Identify which cell holds the provided text, then report its [x, y] central coordinate. 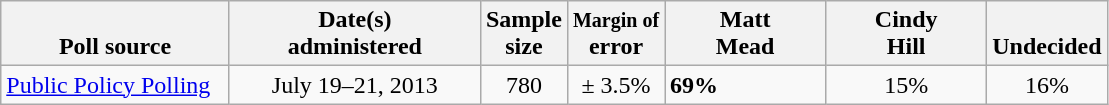
MattMead [746, 34]
69% [746, 85]
CindyHill [906, 34]
16% [1047, 85]
± 3.5% [616, 85]
Undecided [1047, 34]
Date(s)administered [354, 34]
July 19–21, 2013 [354, 85]
Margin oferror [616, 34]
Public Policy Polling [116, 85]
Samplesize [524, 34]
780 [524, 85]
15% [906, 85]
Poll source [116, 34]
